Find where the given text appears and provide that cell's center as [x, y] coordinate. 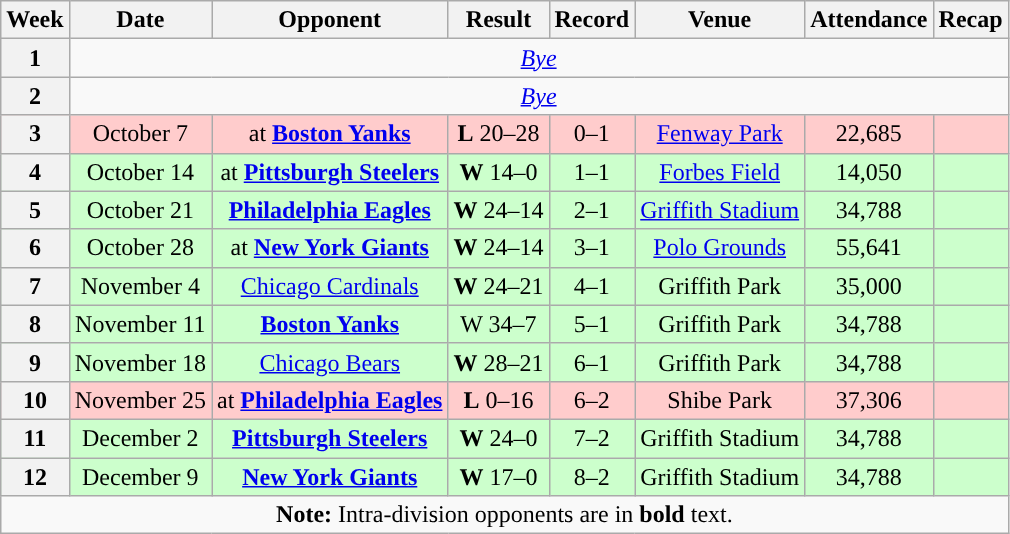
W 24–21 [498, 286]
7–2 [592, 438]
October 14 [140, 172]
W 14–0 [498, 172]
7 [35, 286]
Week [35, 20]
November 11 [140, 324]
at Pittsburgh Steelers [330, 172]
8 [35, 324]
at Philadelphia Eagles [330, 400]
Boston Yanks [330, 324]
6 [35, 248]
6–1 [592, 362]
9 [35, 362]
November 4 [140, 286]
Date [140, 20]
5 [35, 210]
Shibe Park [720, 400]
4–1 [592, 286]
November 25 [140, 400]
12 [35, 477]
3–1 [592, 248]
October 7 [140, 134]
L 20–28 [498, 134]
2 [35, 96]
37,306 [869, 400]
5–1 [592, 324]
8–2 [592, 477]
0–1 [592, 134]
Philadelphia Eagles [330, 210]
New York Giants [330, 477]
Polo Grounds [720, 248]
Fenway Park [720, 134]
W 24–0 [498, 438]
Pittsburgh Steelers [330, 438]
2–1 [592, 210]
Chicago Bears [330, 362]
Attendance [869, 20]
55,641 [869, 248]
W 34–7 [498, 324]
W 17–0 [498, 477]
Recap [970, 20]
1 [35, 58]
December 9 [140, 477]
W 28–21 [498, 362]
at Boston Yanks [330, 134]
11 [35, 438]
October 21 [140, 210]
October 28 [140, 248]
Venue [720, 20]
3 [35, 134]
L 0–16 [498, 400]
14,050 [869, 172]
10 [35, 400]
Result [498, 20]
Chicago Cardinals [330, 286]
Note: Intra-division opponents are in bold text. [504, 515]
Forbes Field [720, 172]
35,000 [869, 286]
at New York Giants [330, 248]
Record [592, 20]
December 2 [140, 438]
Opponent [330, 20]
1–1 [592, 172]
6–2 [592, 400]
November 18 [140, 362]
22,685 [869, 134]
4 [35, 172]
